Detect which cell encompasses the target text, then output its (x, y) center coordinate. 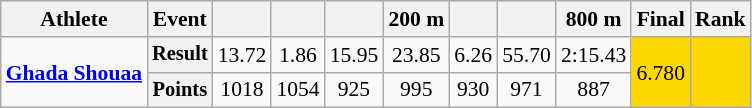
200 m (416, 19)
800 m (594, 19)
1054 (298, 90)
6.26 (473, 55)
995 (416, 90)
930 (473, 90)
887 (594, 90)
1018 (242, 90)
Result (180, 55)
Final (660, 19)
Rank (720, 19)
1.86 (298, 55)
925 (354, 90)
15.95 (354, 55)
55.70 (526, 55)
23.85 (416, 55)
2:15.43 (594, 55)
Points (180, 90)
Event (180, 19)
971 (526, 90)
Ghada Shouaa (74, 72)
13.72 (242, 55)
6.780 (660, 72)
Athlete (74, 19)
